Pinpoint the cell where the given text exists, returning its (x, y) midpoint coordinate. 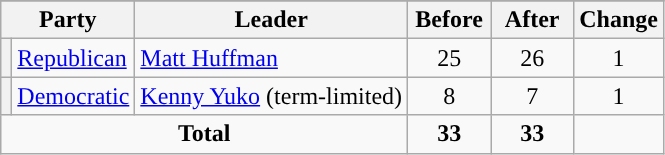
Democratic (74, 96)
Party (68, 20)
Total (204, 134)
8 (450, 96)
Republican (74, 58)
25 (450, 58)
Matt Huffman (272, 58)
After (532, 20)
Leader (272, 20)
26 (532, 58)
Change (619, 20)
7 (532, 96)
Kenny Yuko (term-limited) (272, 96)
Before (450, 20)
